Pinpoint the cell where the given text exists, returning its (x, y) midpoint coordinate. 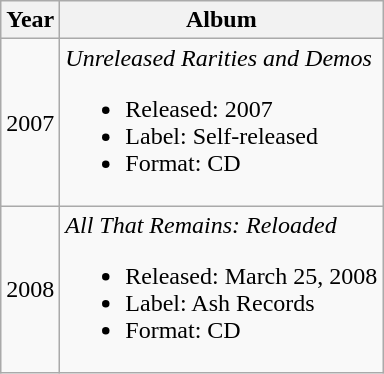
2007 (30, 122)
Album (222, 20)
Unreleased Rarities and DemosReleased: 2007Label: Self-releasedFormat: CD (222, 122)
Year (30, 20)
All That Remains: ReloadedReleased: March 25, 2008Label: Ash RecordsFormat: CD (222, 290)
2008 (30, 290)
